Pinpoint the cell where the given text exists, returning its [X, Y] midpoint coordinate. 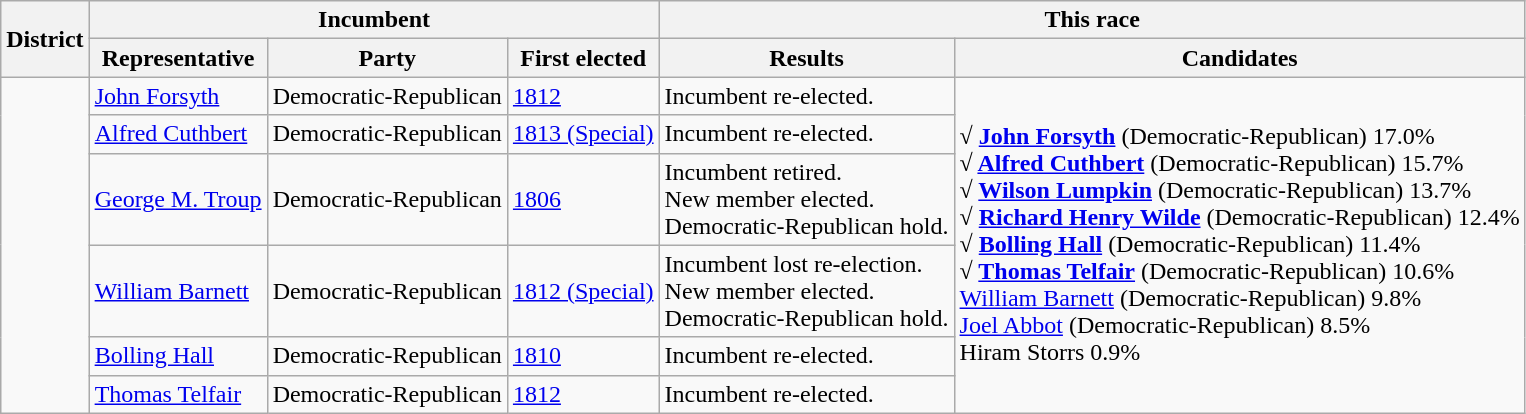
Representative [178, 58]
Results [806, 58]
Alfred Cuthbert [178, 134]
1812 (Special) [583, 291]
1806 [583, 199]
Incumbent [374, 20]
William Barnett [178, 291]
Candidates [1240, 58]
District [45, 39]
1813 (Special) [583, 134]
Bolling Hall [178, 356]
This race [1092, 20]
First elected [583, 58]
Incumbent retired.New member elected.Democratic-Republican hold. [806, 199]
John Forsyth [178, 96]
1810 [583, 356]
Thomas Telfair [178, 394]
George M. Troup [178, 199]
Incumbent lost re-election.New member elected.Democratic-Republican hold. [806, 291]
Party [387, 58]
